From the cell containing the given text, extract its center point as [x, y] coordinate. 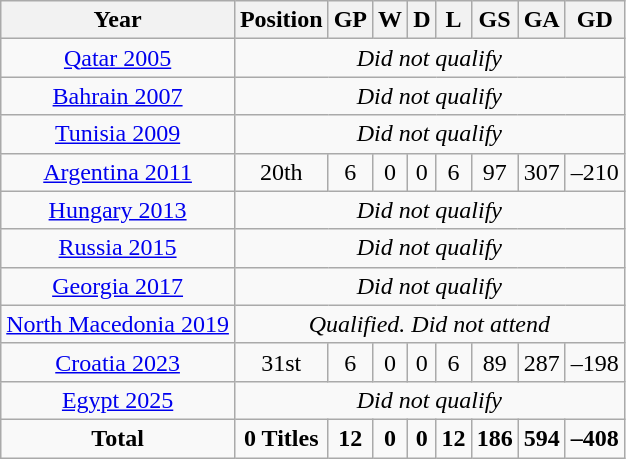
Bahrain 2007 [118, 96]
Tunisia 2009 [118, 134]
Qatar 2005 [118, 58]
0 Titles [281, 438]
594 [542, 438]
North Macedonia 2019 [118, 324]
89 [494, 362]
Year [118, 20]
287 [542, 362]
GS [494, 20]
GD [594, 20]
307 [542, 172]
–198 [594, 362]
–408 [594, 438]
Georgia 2017 [118, 286]
Position [281, 20]
Qualified. Did not attend [429, 324]
GA [542, 20]
186 [494, 438]
–210 [594, 172]
GP [350, 20]
31st [281, 362]
20th [281, 172]
Hungary 2013 [118, 210]
L [454, 20]
97 [494, 172]
W [390, 20]
D [422, 20]
Total [118, 438]
Argentina 2011 [118, 172]
Egypt 2025 [118, 400]
Croatia 2023 [118, 362]
Russia 2015 [118, 248]
